Scan for the cell matching the given text and deliver its [x, y] coordinate at center. 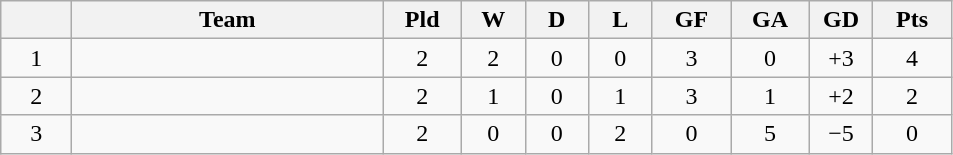
−5 [841, 134]
5 [770, 134]
GF [692, 20]
+2 [841, 96]
D [557, 20]
L [621, 20]
Pld [422, 20]
GA [770, 20]
Team [228, 20]
W [493, 20]
4 [912, 58]
+3 [841, 58]
GD [841, 20]
Pts [912, 20]
